Provide the [x, y] coordinate of the cell's center where the given text is located.  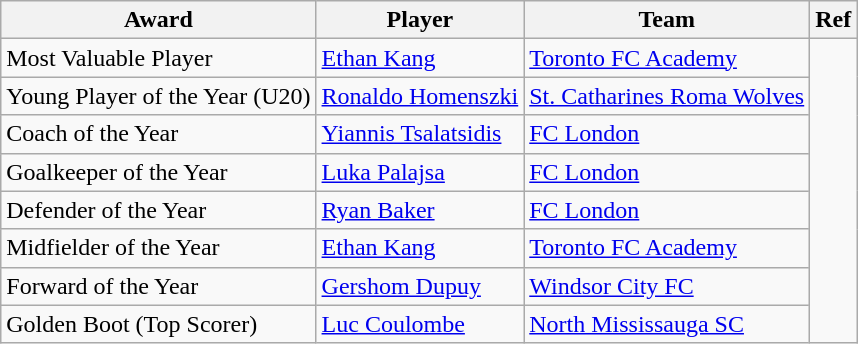
North Mississauga SC [667, 324]
Luc Coulombe [420, 324]
Player [420, 20]
Award [158, 20]
Midfielder of the Year [158, 248]
Young Player of the Year (U20) [158, 96]
Coach of the Year [158, 134]
Yiannis Tsalatsidis [420, 134]
Golden Boot (Top Scorer) [158, 324]
Ronaldo Homenszki [420, 96]
Windsor City FC [667, 286]
Ref [834, 20]
Gershom Dupuy [420, 286]
Forward of the Year [158, 286]
Luka Palajsa [420, 172]
Most Valuable Player [158, 58]
Ryan Baker [420, 210]
Team [667, 20]
St. Catharines Roma Wolves [667, 96]
Goalkeeper of the Year [158, 172]
Defender of the Year [158, 210]
